Find where the given text appears and provide that cell's center as (X, Y) coordinate. 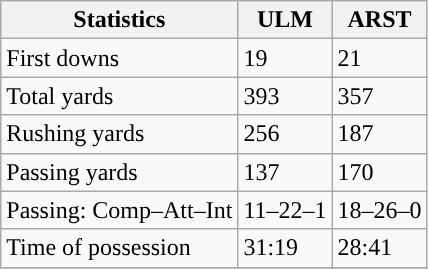
Statistics (120, 20)
21 (380, 58)
170 (380, 172)
ARST (380, 20)
187 (380, 134)
ULM (285, 20)
First downs (120, 58)
Time of possession (120, 248)
Passing: Comp–Att–Int (120, 210)
31:19 (285, 248)
11–22–1 (285, 210)
357 (380, 96)
28:41 (380, 248)
Rushing yards (120, 134)
Total yards (120, 96)
393 (285, 96)
256 (285, 134)
19 (285, 58)
137 (285, 172)
Passing yards (120, 172)
18–26–0 (380, 210)
